Provide the (X, Y) coordinate of the cell's center where the given text is located.  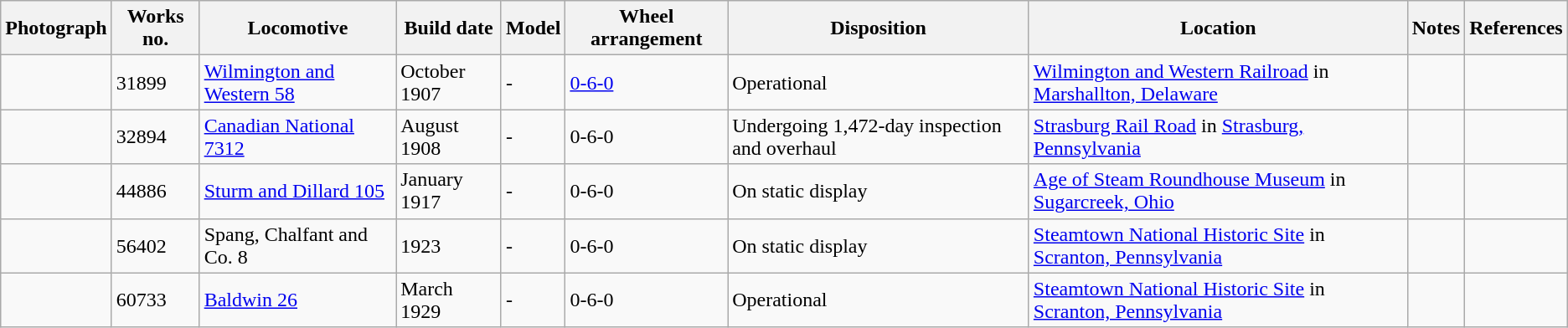
January 1917 (449, 191)
Sturm and Dillard 105 (298, 191)
Undergoing 1,472-day inspection and overhaul (879, 137)
Model (533, 28)
Canadian National 7312 (298, 137)
1923 (449, 246)
56402 (156, 246)
Locomotive (298, 28)
Location (1218, 28)
August 1908 (449, 137)
Wheel arrangement (647, 28)
Disposition (879, 28)
Wilmington and Western 58 (298, 82)
Notes (1436, 28)
References (1516, 28)
Age of Steam Roundhouse Museum in Sugarcreek, Ohio (1218, 191)
Wilmington and Western Railroad in Marshallton, Delaware (1218, 82)
60733 (156, 300)
October 1907 (449, 82)
Build date (449, 28)
Spang, Chalfant and Co. 8 (298, 246)
31899 (156, 82)
March 1929 (449, 300)
Baldwin 26 (298, 300)
Strasburg Rail Road in Strasburg, Pennsylvania (1218, 137)
32894 (156, 137)
Photograph (56, 28)
Works no. (156, 28)
44886 (156, 191)
